Extract the [x, y] coordinate from the center of the cell holding the provided text.  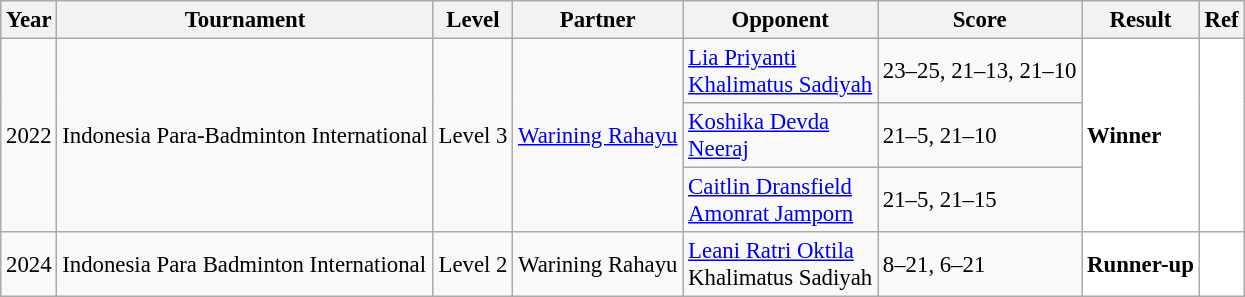
Lia Priyanti Khalimatus Sadiyah [780, 72]
Score [980, 20]
21–5, 21–10 [980, 136]
Winner [1140, 136]
Leani Ratri Oktila Khalimatus Sadiyah [780, 264]
Level 2 [473, 264]
Indonesia Para-Badminton International [245, 136]
8–21, 6–21 [980, 264]
Level 3 [473, 136]
Caitlin Dransfield Amonrat Jamporn [780, 200]
21–5, 21–15 [980, 200]
Partner [598, 20]
Tournament [245, 20]
Koshika Devda Neeraj [780, 136]
23–25, 21–13, 21–10 [980, 72]
Level [473, 20]
Opponent [780, 20]
Indonesia Para Badminton International [245, 264]
Ref [1222, 20]
Year [29, 20]
Runner-up [1140, 264]
2022 [29, 136]
2024 [29, 264]
Result [1140, 20]
